Locate the cell with the specified text and output its (X, Y) center coordinate. 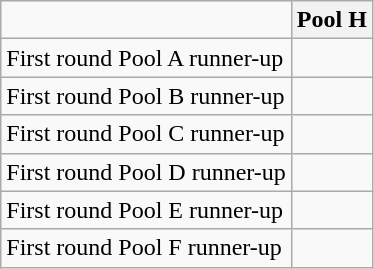
First round Pool F runner-up (146, 248)
First round Pool C runner-up (146, 134)
First round Pool D runner-up (146, 172)
First round Pool E runner-up (146, 210)
Pool H (332, 20)
First round Pool B runner-up (146, 96)
First round Pool A runner-up (146, 58)
